Locate the cell with the specified text and output its (X, Y) center coordinate. 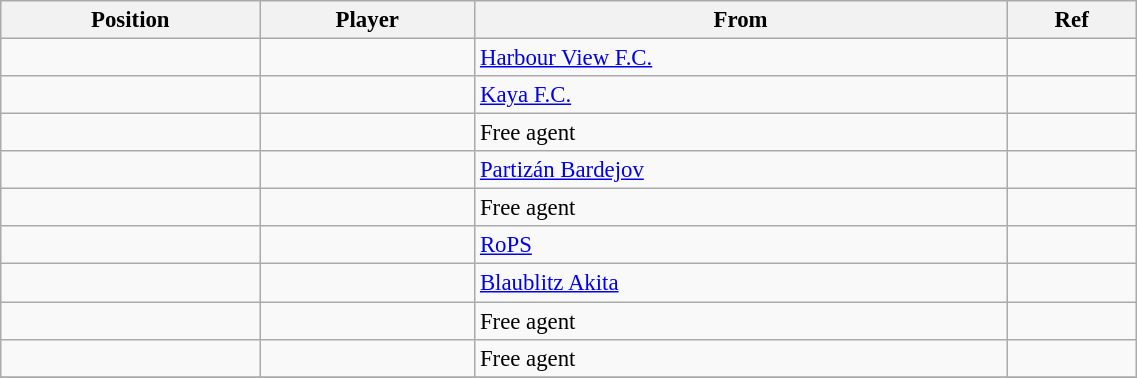
Position (130, 20)
Kaya F.C. (741, 95)
Player (368, 20)
Harbour View F.C. (741, 58)
Ref (1072, 20)
Partizán Bardejov (741, 170)
Blaublitz Akita (741, 283)
From (741, 20)
RoPS (741, 245)
